Pinpoint the cell where the given text exists, returning its [x, y] midpoint coordinate. 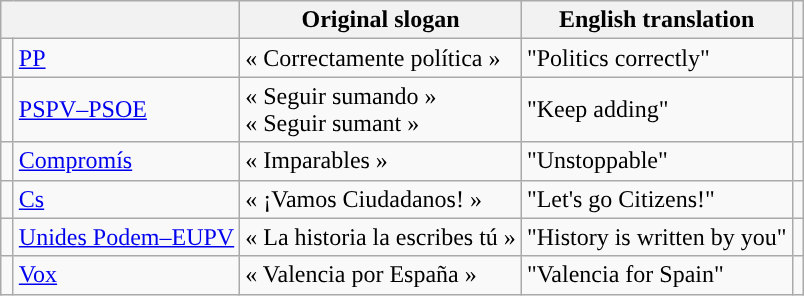
PP [126, 58]
« La historia la escribes tú » [381, 237]
"Let's go Citizens!" [656, 199]
"Valencia for Spain" [656, 275]
« Valencia por España » [381, 275]
Compromís [126, 161]
Vox [126, 275]
English translation [656, 20]
Cs [126, 199]
"Politics correctly" [656, 58]
« Imparables » [381, 161]
"History is written by you" [656, 237]
Original slogan [381, 20]
« Seguir sumando »« Seguir sumant » [381, 110]
"Unstoppable" [656, 161]
« ¡Vamos Ciudadanos! » [381, 199]
PSPV–PSOE [126, 110]
Unides Podem–EUPV [126, 237]
« Correctamente política » [381, 58]
"Keep adding" [656, 110]
